Search for the cell housing the specified text and yield its [X, Y] center coordinate. 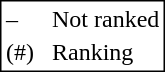
Ranking [105, 53]
– [20, 19]
(#) [20, 53]
Not ranked [105, 19]
